For the text-containing cell, return its midpoint in (X, Y) coordinate format. 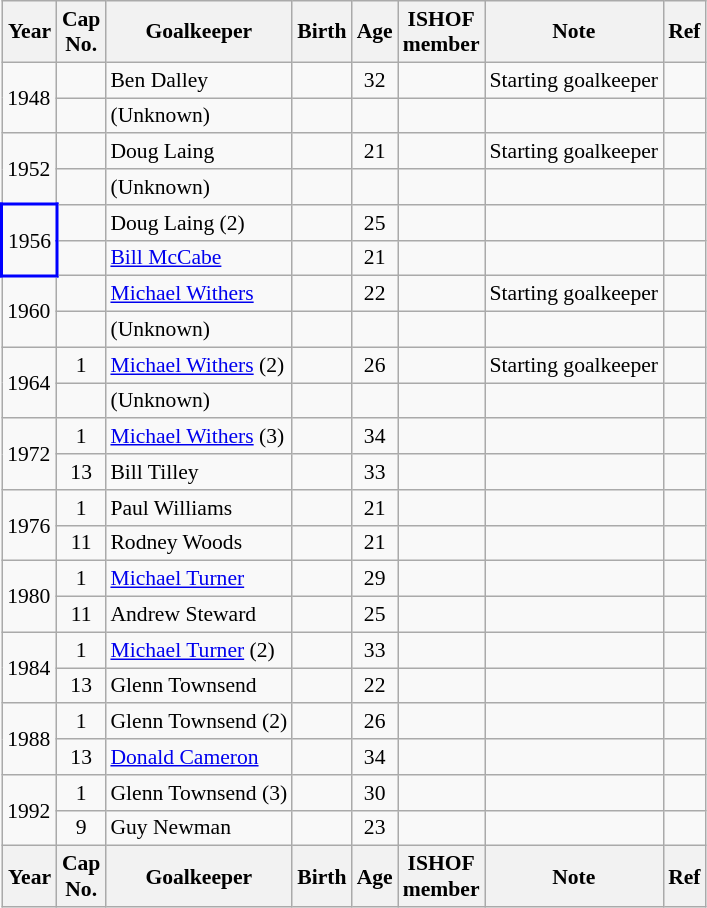
1972 (30, 454)
1960 (30, 312)
Ben Dalley (198, 80)
1988 (30, 740)
Bill Tilley (198, 472)
Michael Turner (2) (198, 650)
1948 (30, 98)
Glenn Townsend (198, 686)
Doug Laing (2) (198, 223)
1956 (30, 240)
Rodney Woods (198, 543)
29 (375, 579)
Doug Laing (198, 152)
23 (375, 828)
1964 (30, 382)
30 (375, 793)
Bill McCabe (198, 258)
Andrew Steward (198, 615)
Michael Withers (3) (198, 437)
1976 (30, 526)
Michael Withers (198, 294)
32 (375, 80)
Michael Turner (198, 579)
Glenn Townsend (2) (198, 722)
1952 (30, 170)
9 (82, 828)
1992 (30, 810)
Glenn Townsend (3) (198, 793)
Donald Cameron (198, 757)
1984 (30, 668)
Paul Williams (198, 508)
1980 (30, 596)
Guy Newman (198, 828)
Michael Withers (2) (198, 365)
